Locate the cell with the specified text and output its (X, Y) center coordinate. 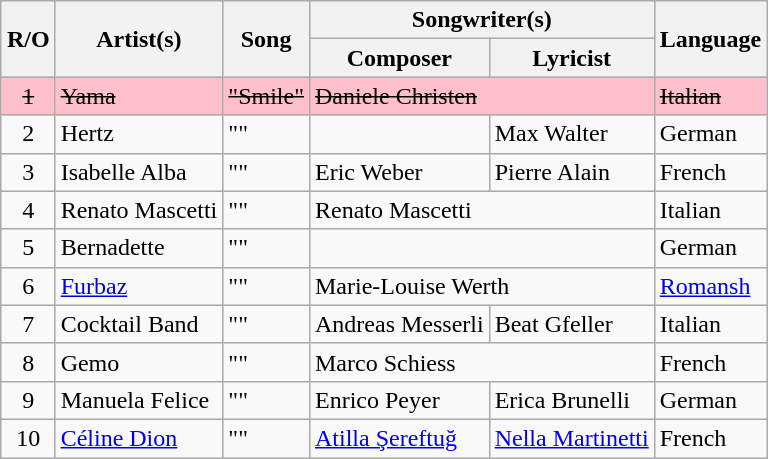
Bernadette (139, 248)
9 (28, 400)
3 (28, 172)
Artist(s) (139, 39)
Composer (399, 58)
8 (28, 362)
Yama (139, 96)
5 (28, 248)
Lyricist (572, 58)
Furbaz (139, 286)
Nella Martinetti (572, 438)
Max Walter (572, 134)
Cocktail Band (139, 324)
6 (28, 286)
Manuela Felice (139, 400)
Gemo (139, 362)
7 (28, 324)
Pierre Alain (572, 172)
Erica Brunelli (572, 400)
Romansh (710, 286)
Céline Dion (139, 438)
Hertz (139, 134)
Andreas Messerli (399, 324)
Language (710, 39)
Beat Gfeller (572, 324)
2 (28, 134)
4 (28, 210)
R/O (28, 39)
Marco Schiess (482, 362)
Isabelle Alba (139, 172)
"Smile" (266, 96)
10 (28, 438)
Marie-Louise Werth (482, 286)
Daniele Christen (482, 96)
1 (28, 96)
Eric Weber (399, 172)
Atilla Şereftuğ (399, 438)
Song (266, 39)
Enrico Peyer (399, 400)
Songwriter(s) (482, 20)
